Locate the cell with the specified text and output its [X, Y] center coordinate. 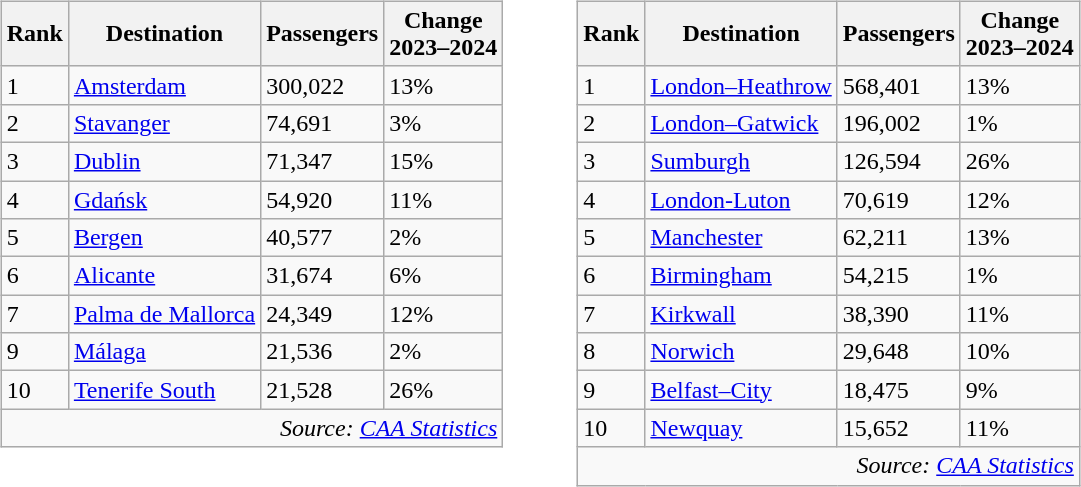
21,528 [322, 390]
21,536 [322, 352]
15,652 [898, 428]
Bergen [164, 238]
568,401 [898, 85]
Tenerife South [164, 390]
3% [444, 123]
9% [1020, 390]
300,022 [322, 85]
Gdańsk [164, 199]
54,215 [898, 276]
London–Gatwick [741, 123]
London–Heathrow [741, 85]
Málaga [164, 352]
Amsterdam [164, 85]
71,347 [322, 161]
6% [444, 276]
Belfast–City [741, 390]
Birmingham [741, 276]
54,920 [322, 199]
40,577 [322, 238]
Dublin [164, 161]
London-Luton [741, 199]
70,619 [898, 199]
126,594 [898, 161]
24,349 [322, 314]
29,648 [898, 352]
196,002 [898, 123]
15% [444, 161]
Newquay [741, 428]
62,211 [898, 238]
10% [1020, 352]
18,475 [898, 390]
38,390 [898, 314]
Sumburgh [741, 161]
8 [612, 352]
Palma de Mallorca [164, 314]
Norwich [741, 352]
74,691 [322, 123]
Stavanger [164, 123]
Alicante [164, 276]
Kirkwall [741, 314]
Manchester [741, 238]
31,674 [322, 276]
